Extract the (X, Y) coordinate from the center of the cell holding the provided text.  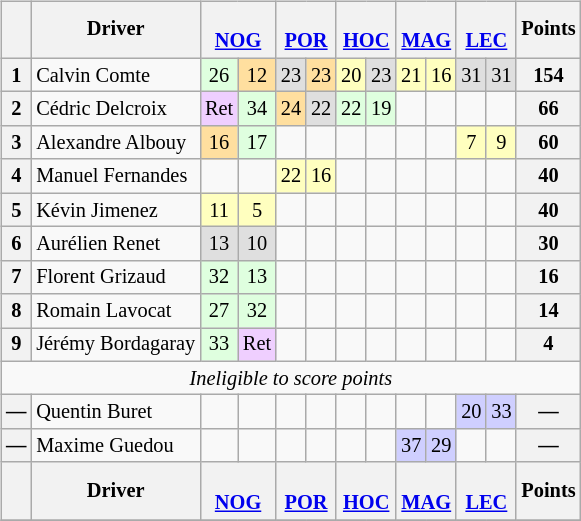
14 (548, 311)
29 (441, 446)
Florent Grizaud (116, 277)
27 (219, 311)
Manuel Fernandes (116, 176)
6 (16, 244)
Maxime Guedou (116, 446)
24 (291, 109)
Ineligible to score points (290, 378)
Jérémy Bordagaray (116, 345)
Cédric Delcroix (116, 109)
60 (548, 143)
66 (548, 109)
10 (257, 244)
Alexandre Albouy (116, 143)
21 (411, 75)
12 (257, 75)
Aurélien Renet (116, 244)
Quentin Buret (116, 412)
30 (548, 244)
19 (381, 109)
2 (16, 109)
1 (16, 75)
Romain Lavocat (116, 311)
Calvin Comte (116, 75)
8 (16, 311)
17 (257, 143)
3 (16, 143)
Kévin Jimenez (116, 210)
37 (411, 446)
11 (219, 210)
26 (219, 75)
154 (548, 75)
34 (257, 109)
